Identify which cell holds the provided text, then report its [X, Y] central coordinate. 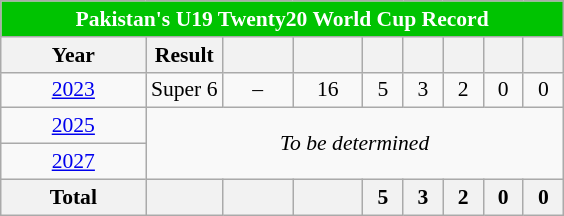
2023 [74, 90]
Result [184, 55]
Pakistan's U19 Twenty20 World Cup Record [282, 19]
2027 [74, 162]
Year [74, 55]
Total [74, 197]
2025 [74, 126]
To be determined [355, 144]
16 [328, 90]
– [258, 90]
Super 6 [184, 90]
